Pinpoint the cell where the given text exists, returning its [X, Y] midpoint coordinate. 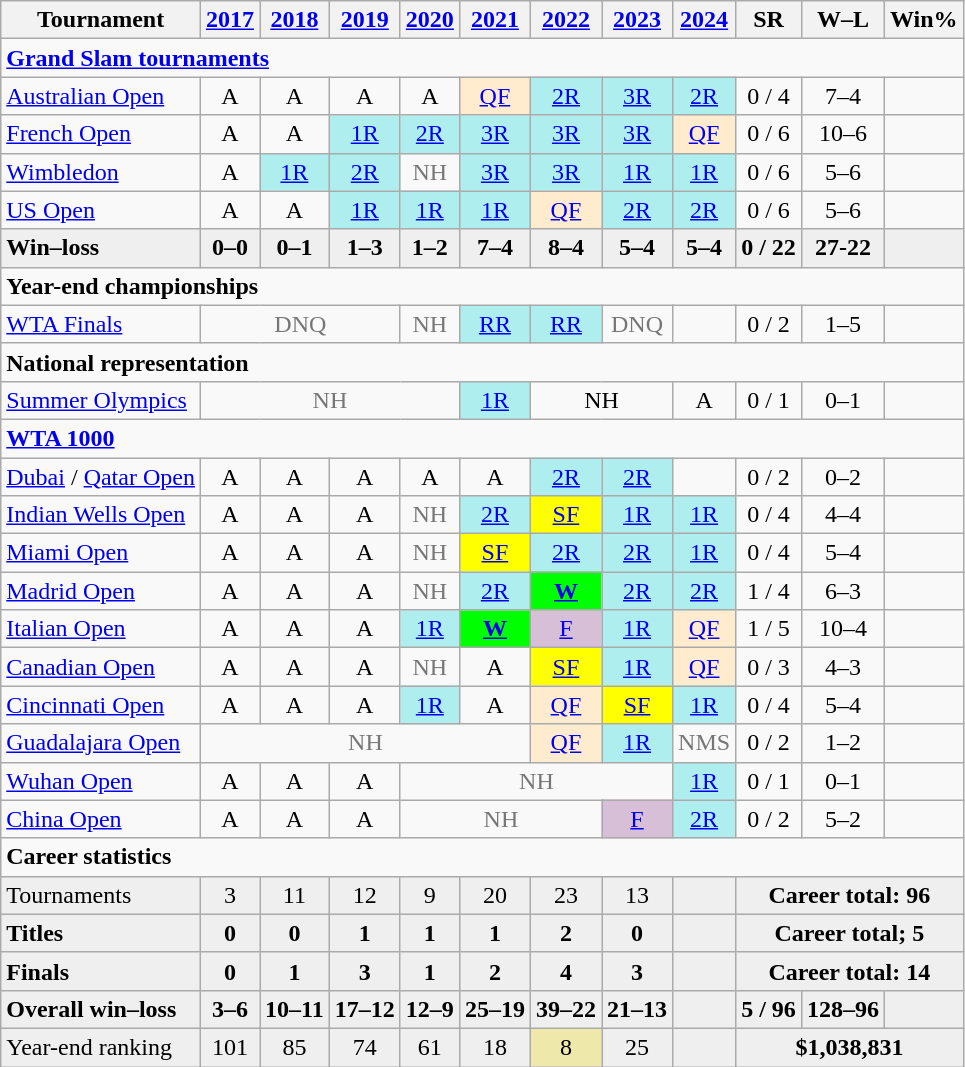
Tournaments [101, 895]
China Open [101, 819]
4–3 [842, 667]
Madrid Open [101, 591]
0–0 [230, 248]
9 [430, 895]
27-22 [842, 248]
1 / 4 [769, 591]
Summer Olympics [101, 400]
10–4 [842, 629]
WTA Finals [101, 324]
128–96 [842, 1009]
Career statistics [482, 857]
$1,038,831 [850, 1047]
12–9 [430, 1009]
8 [566, 1047]
39–22 [566, 1009]
SR [769, 20]
25–19 [494, 1009]
French Open [101, 134]
Finals [101, 971]
20 [494, 895]
Guadalajara Open [101, 743]
Wuhan Open [101, 781]
Dubai / Qatar Open [101, 477]
2018 [295, 20]
2017 [230, 20]
18 [494, 1047]
101 [230, 1047]
Career total: 14 [850, 971]
2019 [364, 20]
1 / 5 [769, 629]
1–3 [364, 248]
Titles [101, 933]
NMS [704, 743]
13 [638, 895]
Tournament [101, 20]
0 / 3 [769, 667]
Win–loss [101, 248]
17–12 [364, 1009]
Career total: 96 [850, 895]
2024 [704, 20]
Italian Open [101, 629]
Canadian Open [101, 667]
25 [638, 1047]
National representation [482, 362]
Cincinnati Open [101, 705]
0–2 [842, 477]
Miami Open [101, 553]
2020 [430, 20]
11 [295, 895]
8–4 [566, 248]
Year-end championships [482, 286]
10–6 [842, 134]
5 / 96 [769, 1009]
85 [295, 1047]
1–5 [842, 324]
Year-end ranking [101, 1047]
Australian Open [101, 96]
21–13 [638, 1009]
Wimbledon [101, 172]
74 [364, 1047]
Indian Wells Open [101, 515]
4–4 [842, 515]
2022 [566, 20]
23 [566, 895]
0 / 22 [769, 248]
10–11 [295, 1009]
3–6 [230, 1009]
6–3 [842, 591]
Win% [924, 20]
Overall win–loss [101, 1009]
WTA 1000 [482, 438]
W–L [842, 20]
61 [430, 1047]
2023 [638, 20]
2021 [494, 20]
12 [364, 895]
Grand Slam tournaments [482, 58]
Career total; 5 [850, 933]
5–2 [842, 819]
US Open [101, 210]
4 [566, 971]
